Return [X, Y] of the center of cell containing provided text 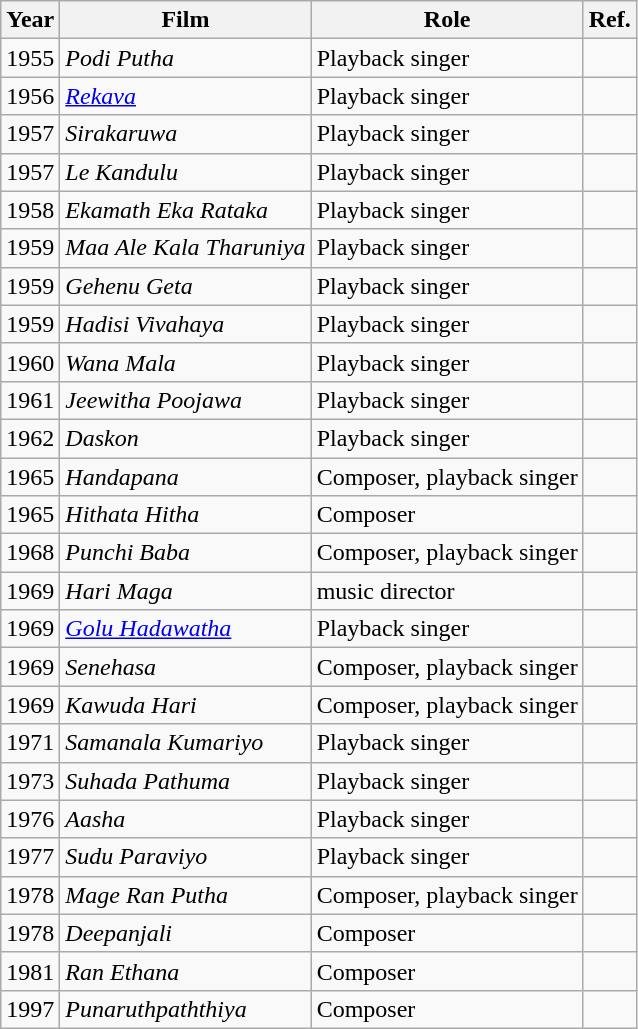
1962 [30, 438]
Ran Ethana [186, 971]
Role [447, 20]
1973 [30, 781]
Punchi Baba [186, 553]
Year [30, 20]
1955 [30, 58]
Sirakaruwa [186, 134]
1958 [30, 210]
1971 [30, 743]
Gehenu Geta [186, 286]
Ref. [610, 20]
Maa Ale Kala Tharuniya [186, 248]
Punaruthpaththiya [186, 1009]
Film [186, 20]
Handapana [186, 477]
1977 [30, 857]
Rekava [186, 96]
1968 [30, 553]
Kawuda Hari [186, 705]
1976 [30, 819]
1960 [30, 362]
Aasha [186, 819]
Wana Mala [186, 362]
Suhada Pathuma [186, 781]
Sudu Paraviyo [186, 857]
Golu Hadawatha [186, 629]
1956 [30, 96]
music director [447, 591]
Samanala Kumariyo [186, 743]
Daskon [186, 438]
Podi Putha [186, 58]
Hari Maga [186, 591]
1997 [30, 1009]
Deepanjali [186, 933]
Jeewitha Poojawa [186, 400]
Le Kandulu [186, 172]
Mage Ran Putha [186, 895]
1961 [30, 400]
1981 [30, 971]
Hithata Hitha [186, 515]
Ekamath Eka Rataka [186, 210]
Hadisi Vivahaya [186, 324]
Senehasa [186, 667]
